For the text-containing cell, return its midpoint in [x, y] coordinate format. 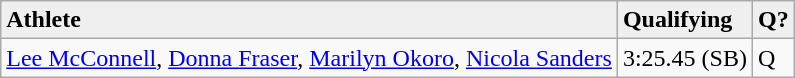
Athlete [310, 20]
Q? [773, 20]
Lee McConnell, Donna Fraser, Marilyn Okoro, Nicola Sanders [310, 58]
Q [773, 58]
3:25.45 (SB) [684, 58]
Qualifying [684, 20]
